Locate the cell with the specified text and output its (x, y) center coordinate. 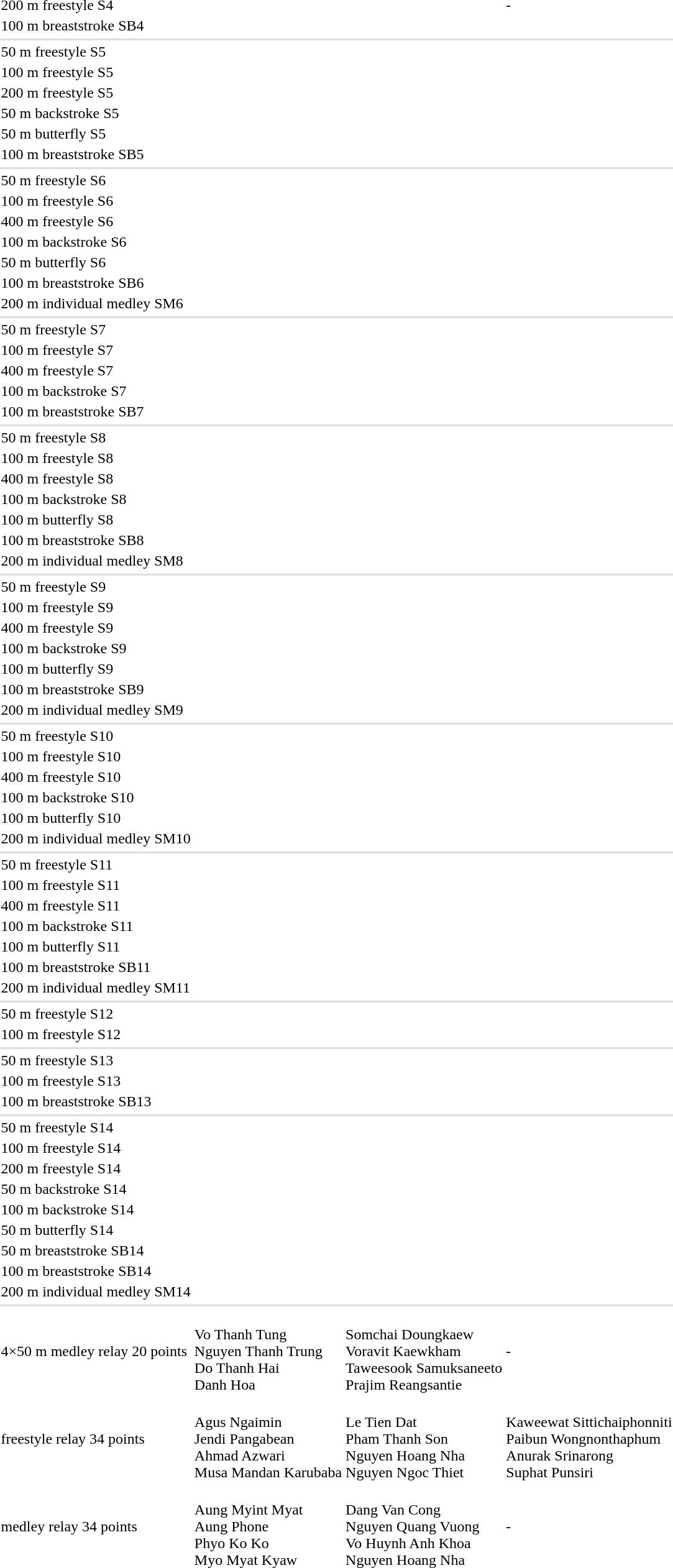
50 m freestyle S8 (96, 438)
100 m backstroke S14 (96, 1209)
100 m breaststroke SB4 (96, 25)
100 m butterfly S11 (96, 947)
100 m backstroke S11 (96, 926)
50 m freestyle S12 (96, 1014)
400 m freestyle S7 (96, 370)
100 m backstroke S6 (96, 242)
100 m freestyle S12 (96, 1034)
200 m freestyle S5 (96, 93)
200 m freestyle S14 (96, 1168)
100 m breaststroke SB9 (96, 689)
- (589, 1351)
100 m freestyle S11 (96, 885)
200 m individual medley SM10 (96, 838)
100 m breaststroke SB5 (96, 154)
100 m freestyle S6 (96, 201)
100 m backstroke S10 (96, 797)
50 m butterfly S5 (96, 134)
50 m freestyle S11 (96, 864)
50 m freestyle S13 (96, 1060)
100 m butterfly S8 (96, 520)
50 m backstroke S5 (96, 113)
100 m freestyle S10 (96, 756)
50 m backstroke S14 (96, 1189)
100 m freestyle S7 (96, 350)
100 m breaststroke SB6 (96, 283)
200 m individual medley SM14 (96, 1291)
100 m freestyle S9 (96, 607)
4×50 m medley relay 20 points (96, 1351)
100 m breaststroke SB13 (96, 1101)
50 m freestyle S6 (96, 180)
200 m individual medley SM9 (96, 710)
200 m individual medley SM8 (96, 561)
50 m freestyle S5 (96, 52)
400 m freestyle S8 (96, 479)
100 m breaststroke SB14 (96, 1271)
400 m freestyle S9 (96, 628)
Somchai DoungkaewVoravit KaewkhamTaweesook SamuksaneetoPrajim Reangsantie (424, 1351)
freestyle relay 34 points (96, 1439)
50 m freestyle S10 (96, 736)
100 m freestyle S8 (96, 458)
100 m freestyle S14 (96, 1148)
50 m breaststroke SB14 (96, 1250)
Agus NgaiminJendi PangabeanAhmad AzwariMusa Mandan Karubaba (268, 1439)
100 m freestyle S13 (96, 1081)
100 m breaststroke SB7 (96, 411)
100 m breaststroke SB8 (96, 540)
400 m freestyle S11 (96, 905)
Vo Thanh TungNguyen Thanh TrungDo Thanh HaiDanh Hoa (268, 1351)
50 m freestyle S14 (96, 1127)
100 m breaststroke SB11 (96, 967)
50 m freestyle S7 (96, 329)
100 m butterfly S9 (96, 669)
100 m butterfly S10 (96, 818)
50 m butterfly S14 (96, 1230)
50 m butterfly S6 (96, 262)
400 m freestyle S6 (96, 221)
200 m individual medley SM6 (96, 303)
100 m backstroke S8 (96, 499)
100 m backstroke S7 (96, 391)
100 m backstroke S9 (96, 648)
50 m freestyle S9 (96, 587)
Le Tien DatPham Thanh SonNguyen Hoang NhaNguyen Ngoc Thiet (424, 1439)
Kaweewat SittichaiphonnitiPaibun WongnonthaphumAnurak SrinarongSuphat Punsiri (589, 1439)
200 m individual medley SM11 (96, 988)
400 m freestyle S10 (96, 777)
100 m freestyle S5 (96, 72)
